Provide the [x, y] coordinate of the cell's center where the given text is located.  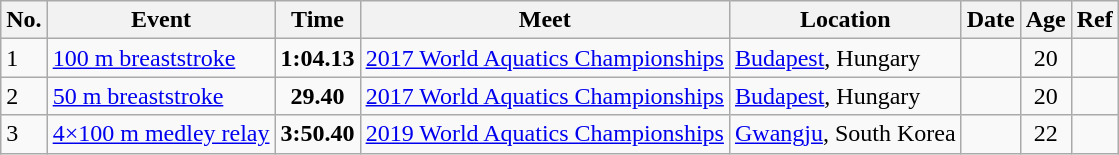
Event [161, 20]
Gwangju, South Korea [845, 134]
3:50.40 [318, 134]
Time [318, 20]
Location [845, 20]
50 m breaststroke [161, 96]
2 [24, 96]
Age [1046, 20]
1:04.13 [318, 58]
Date [990, 20]
3 [24, 134]
No. [24, 20]
1 [24, 58]
2019 World Aquatics Championships [544, 134]
100 m breaststroke [161, 58]
Ref [1094, 20]
4×100 m medley relay [161, 134]
29.40 [318, 96]
Meet [544, 20]
22 [1046, 134]
